For the text-containing cell, return its midpoint in [x, y] coordinate format. 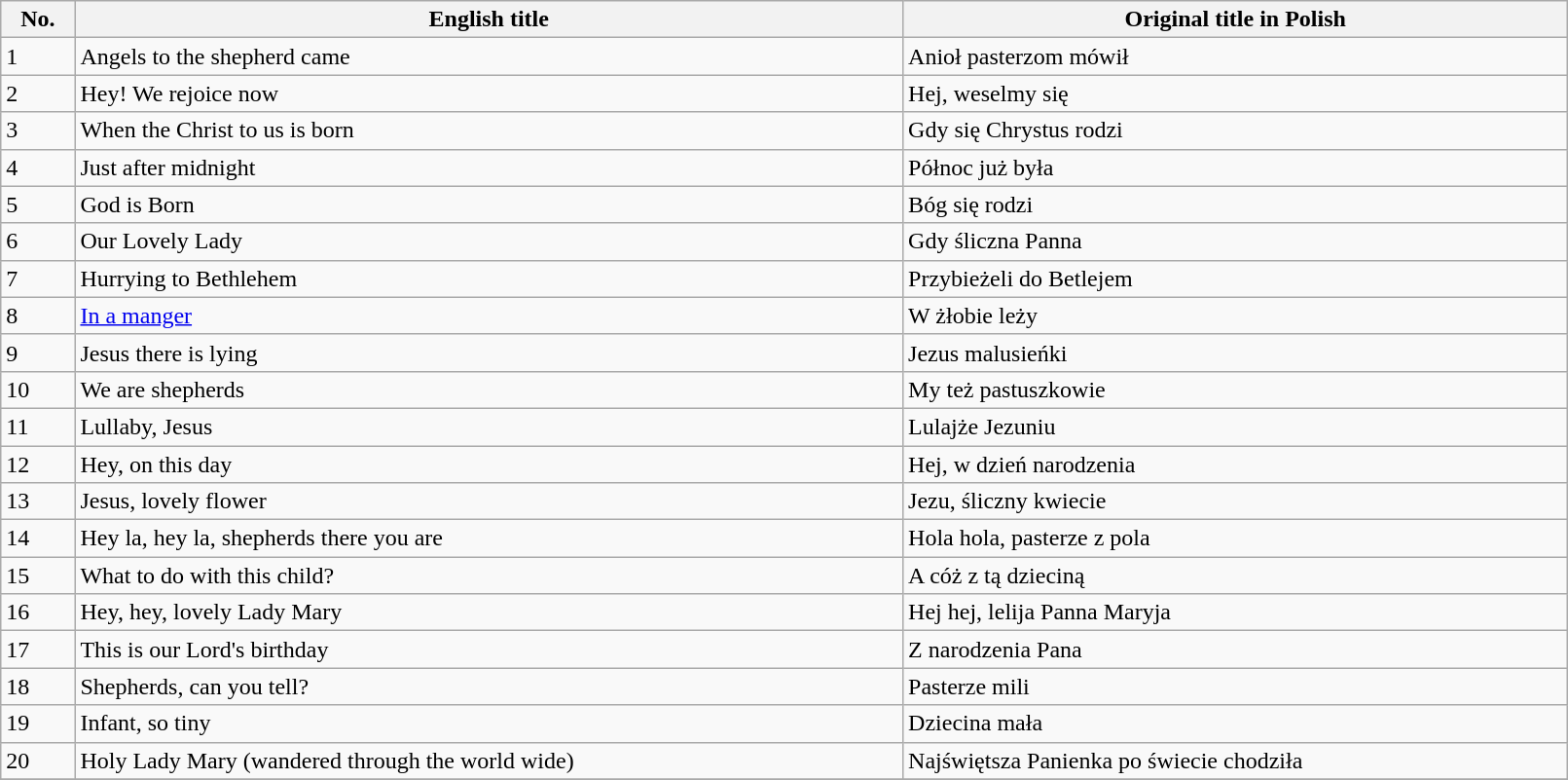
10 [38, 390]
Holy Lady Mary (wandered through the world wide) [489, 761]
1 [38, 56]
No. [38, 19]
6 [38, 241]
Lulajże Jezuniu [1236, 427]
5 [38, 204]
Gdy się Chrystus rodzi [1236, 130]
Hej, w dzień narodzenia [1236, 464]
Our Lovely Lady [489, 241]
English title [489, 19]
Północ już była [1236, 167]
4 [38, 167]
Jesus there is lying [489, 353]
Anioł pasterzom mówił [1236, 56]
Hey, hey, lovely Lady Mary [489, 613]
In a manger [489, 316]
11 [38, 427]
Jezu, śliczny kwiecie [1236, 501]
8 [38, 316]
Just after midnight [489, 167]
Pasterze mili [1236, 687]
Hola hola, pasterze z pola [1236, 539]
Dziecina mała [1236, 724]
We are shepherds [489, 390]
Jesus, lovely flower [489, 501]
13 [38, 501]
Przybieżeli do Betlejem [1236, 279]
Hey la, hey la, shepherds there you are [489, 539]
Gdy śliczna Panna [1236, 241]
Lullaby, Jesus [489, 427]
18 [38, 687]
Hey, on this day [489, 464]
Z narodzenia Pana [1236, 650]
What to do with this child? [489, 576]
When the Christ to us is born [489, 130]
9 [38, 353]
20 [38, 761]
God is Born [489, 204]
Hey! We rejoice now [489, 93]
2 [38, 93]
A cóż z tą dzieciną [1236, 576]
Angels to the shepherd came [489, 56]
Najświętsza Panienka po świecie chodziła [1236, 761]
15 [38, 576]
Jezus malusieńki [1236, 353]
Hej hej, lelija Panna Maryja [1236, 613]
12 [38, 464]
14 [38, 539]
W żłobie leży [1236, 316]
Hej, weselmy się [1236, 93]
16 [38, 613]
Shepherds, can you tell? [489, 687]
Original title in Polish [1236, 19]
This is our Lord's birthday [489, 650]
3 [38, 130]
Bóg się rodzi [1236, 204]
Infant, so tiny [489, 724]
My też pastuszkowie [1236, 390]
Hurrying to Bethlehem [489, 279]
19 [38, 724]
7 [38, 279]
17 [38, 650]
